Capture the cell that displays the provided text and extract its (x, y) central coordinate. 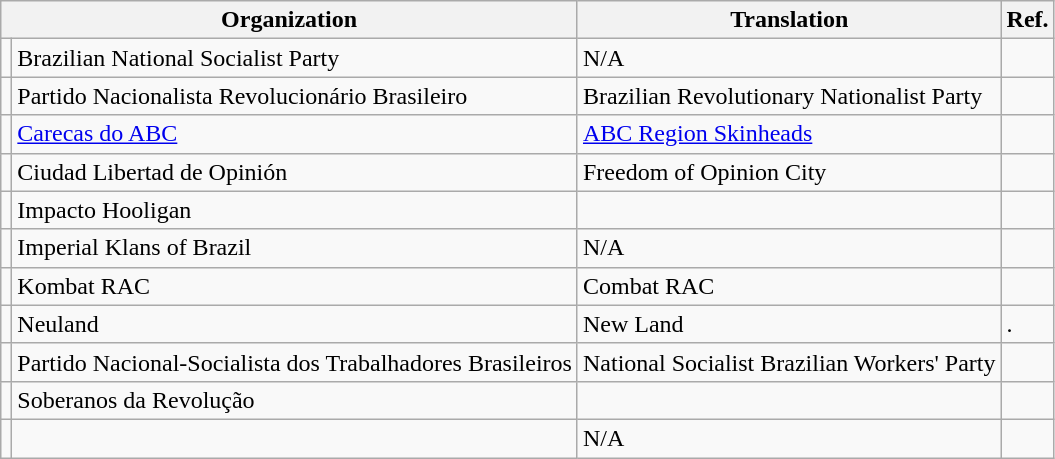
Brazilian National Socialist Party (295, 58)
New Land (789, 324)
Translation (789, 20)
Combat RAC (789, 286)
National Socialist Brazilian Workers' Party (789, 362)
Ciudad Libertad de Opinión (295, 172)
Impacto Hooligan (295, 210)
Neuland (295, 324)
Partido Nacionalista Revolucionário Brasileiro (295, 96)
Carecas do ABC (295, 134)
Kombat RAC (295, 286)
Freedom of Opinion City (789, 172)
ABC Region Skinheads (789, 134)
Ref. (1028, 20)
Soberanos da Revolução (295, 400)
Imperial Klans of Brazil (295, 248)
Partido Nacional-Socialista dos Trabalhadores Brasileiros (295, 362)
Organization (290, 20)
. (1028, 324)
Brazilian Revolutionary Nationalist Party (789, 96)
